Search for the cell housing the specified text and yield its (X, Y) center coordinate. 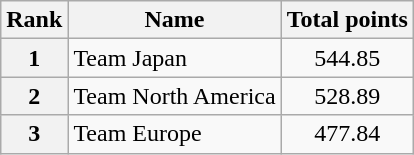
Team Japan (174, 58)
2 (34, 96)
3 (34, 134)
Name (174, 20)
Team Europe (174, 134)
477.84 (347, 134)
528.89 (347, 96)
Rank (34, 20)
Team North America (174, 96)
1 (34, 58)
Total points (347, 20)
544.85 (347, 58)
